Locate the cell with the specified text and output its (x, y) center coordinate. 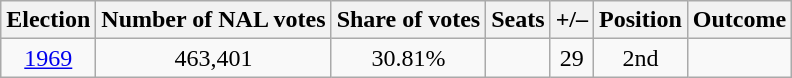
30.81% (408, 58)
Election (48, 20)
Share of votes (408, 20)
Outcome (739, 20)
463,401 (214, 58)
29 (572, 58)
Position (641, 20)
+/– (572, 20)
Seats (518, 20)
1969 (48, 58)
2nd (641, 58)
Number of NAL votes (214, 20)
